Find where the given text appears and provide that cell's center as (x, y) coordinate. 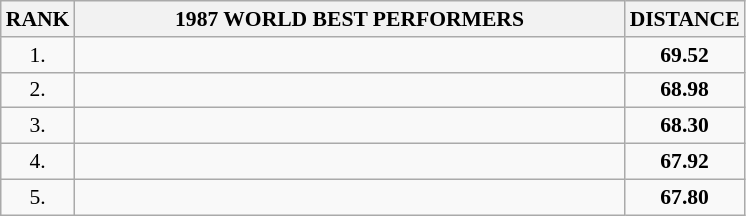
68.30 (685, 126)
1. (38, 55)
RANK (38, 19)
69.52 (685, 55)
67.80 (685, 197)
4. (38, 162)
3. (38, 126)
1987 WORLD BEST PERFORMERS (349, 19)
2. (38, 90)
68.98 (685, 90)
5. (38, 197)
DISTANCE (685, 19)
67.92 (685, 162)
